Provide the [x, y] coordinate of the cell's center where the given text is located.  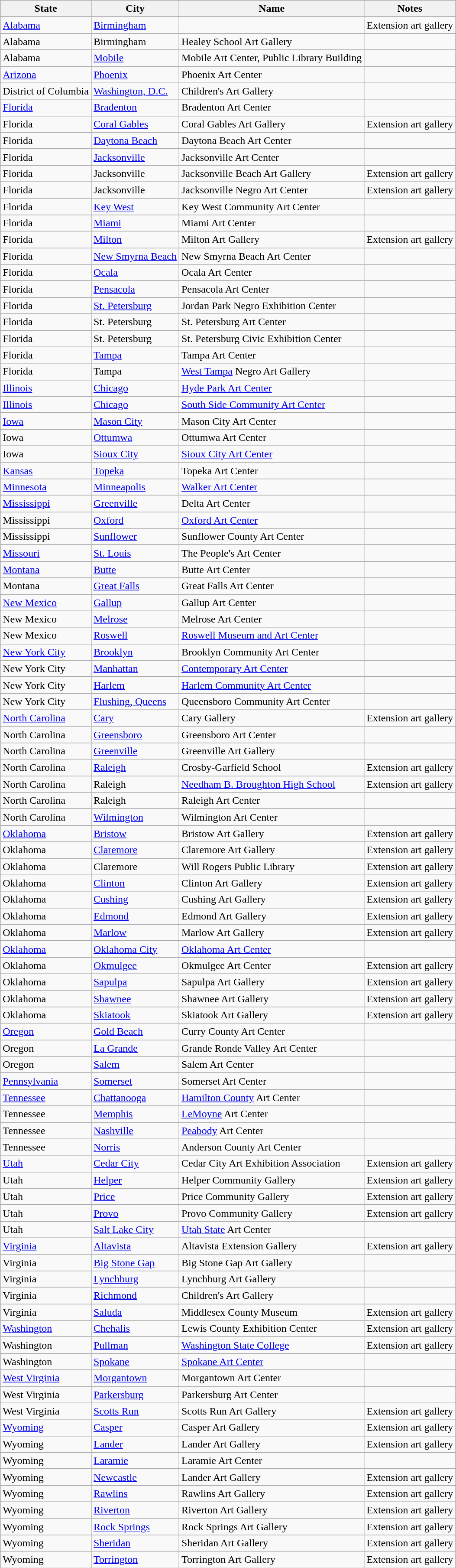
Skiatook [135, 1015]
Mobile Art Center, Public Library Building [271, 58]
Name [271, 9]
Sunflower County Art Center [271, 537]
Skiatook Art Gallery [271, 1015]
Kansas [46, 470]
West Tampa Negro Art Gallery [271, 372]
Mobile [135, 58]
Will Rogers Public Library [271, 867]
Middlesex County Museum [271, 1312]
Crosby-Garfield School [271, 768]
Marlow [135, 932]
Nashville [135, 1131]
Morgantown Art Center [271, 1378]
Healey School Art Gallery [271, 42]
Norris [135, 1147]
Utah State Art Center [271, 1229]
Jordan Park Negro Exhibition Center [271, 306]
Daytona Beach Art Center [271, 140]
Pennsylvania [46, 1081]
Big Stone Gap [135, 1263]
Clinton [135, 883]
Memphis [135, 1114]
Laramie Art Center [271, 1460]
Oxford Art Center [271, 520]
State [46, 9]
Parkersburg Art Center [271, 1395]
Pensacola [135, 289]
Melrose [135, 619]
Queensboro Community Art Center [271, 701]
Helper Community Gallery [271, 1180]
Brooklyn [135, 652]
Scotts Run [135, 1411]
Manhattan [135, 668]
St. Louis [135, 553]
Salem Art Center [271, 1065]
Cary Gallery [271, 718]
Cushing [135, 900]
Sioux City Art Center [271, 454]
Wilmington [135, 817]
New Smyrna Beach [135, 256]
Somerset Art Center [271, 1081]
Butte [135, 570]
Altavista [135, 1246]
Hyde Park Art Center [271, 388]
Rawlins Art Gallery [271, 1493]
The People's Art Center [271, 553]
Miami [135, 223]
Rock Springs [135, 1526]
Greenville Art Gallery [271, 751]
Okmulgee [135, 965]
Ottumwa [135, 437]
Saluda [135, 1312]
Edmond [135, 916]
Provo [135, 1213]
Key West Community Art Center [271, 207]
St. Petersburg Civic Exhibition Center [271, 339]
Great Falls [135, 586]
Shawnee [135, 998]
Chattanooga [135, 1098]
Provo Community Gallery [271, 1213]
Edmond Art Gallery [271, 916]
City [135, 9]
Salt Lake City [135, 1229]
Helper [135, 1180]
Chehalis [135, 1329]
Bradenton [135, 108]
Daytona Beach [135, 140]
Topeka [135, 470]
Okmulgee Art Center [271, 965]
Butte Art Center [271, 570]
Sioux City [135, 454]
Rawlins [135, 1493]
Mason City [135, 421]
Somerset [135, 1081]
Milton [135, 240]
Riverton Art Gallery [271, 1510]
Mason City Art Center [271, 421]
Lander [135, 1444]
Altavista Extension Gallery [271, 1246]
Flushing, Queens [135, 701]
Shawnee Art Gallery [271, 998]
Torrington [135, 1560]
St. Petersburg Art Center [271, 322]
Raleigh Art Center [271, 801]
Gallup [135, 603]
Sheridan [135, 1543]
Sapulpa Art Gallery [271, 982]
Wilmington Art Center [271, 817]
Peabody Art Center [271, 1131]
Tampa Art Center [271, 355]
Minnesota [46, 487]
Cedar City Art Exhibition Association [271, 1164]
Topeka Art Center [271, 470]
Newcastle [135, 1477]
Oxford [135, 520]
Ottumwa Art Center [271, 437]
Milton Art Gallery [271, 240]
Oklahoma City [135, 949]
Brooklyn Community Art Center [271, 652]
Price [135, 1196]
Greensboro Art Center [271, 735]
Melrose Art Center [271, 619]
Price Community Gallery [271, 1196]
Bristow Art Gallery [271, 834]
Clinton Art Gallery [271, 883]
Delta Art Center [271, 504]
Washington State College [271, 1345]
Cushing Art Gallery [271, 900]
Great Falls Art Center [271, 586]
Lynchburg [135, 1279]
Gallup Art Center [271, 603]
Coral Gables [135, 124]
South Side Community Art Center [271, 404]
Spokane Art Center [271, 1362]
Cary [135, 718]
Phoenix Art Center [271, 75]
Torrington Art Gallery [271, 1560]
Hamilton County Art Center [271, 1098]
Oklahoma Art Center [271, 949]
Curry County Art Center [271, 1032]
Contemporary Art Center [271, 668]
Phoenix [135, 75]
Coral Gables Art Gallery [271, 124]
Minneapolis [135, 487]
Richmond [135, 1296]
Harlem Community Art Center [271, 685]
Rock Springs Art Gallery [271, 1526]
Sapulpa [135, 982]
Salem [135, 1065]
Needham B. Broughton High School [271, 784]
Bristow [135, 834]
Bradenton Art Center [271, 108]
Casper Art Gallery [271, 1428]
Jacksonville Negro Art Center [271, 190]
Big Stone Gap Art Gallery [271, 1263]
Arizona [46, 75]
Cedar City [135, 1164]
Gold Beach [135, 1032]
Parkersburg [135, 1395]
La Grande [135, 1048]
Ocala Art Center [271, 273]
Roswell Museum and Art Center [271, 636]
Grande Ronde Valley Art Center [271, 1048]
Pensacola Art Center [271, 289]
Missouri [46, 553]
District of Columbia [46, 91]
Morgantown [135, 1378]
Washington, D.C. [135, 91]
Laramie [135, 1460]
Notes [410, 9]
Ocala [135, 273]
Lynchburg Art Gallery [271, 1279]
Scotts Run Art Gallery [271, 1411]
Jacksonville Beach Art Gallery [271, 173]
Sheridan Art Gallery [271, 1543]
Walker Art Center [271, 487]
Marlow Art Gallery [271, 932]
Sunflower [135, 537]
Casper [135, 1428]
Miami Art Center [271, 223]
Spokane [135, 1362]
Key West [135, 207]
Claremore Art Gallery [271, 850]
Jacksonville Art Center [271, 157]
Harlem [135, 685]
Pullman [135, 1345]
Lewis County Exhibition Center [271, 1329]
LeMoyne Art Center [271, 1114]
Anderson County Art Center [271, 1147]
Riverton [135, 1510]
Roswell [135, 636]
Greensboro [135, 735]
New Smyrna Beach Art Center [271, 256]
